Find where the given text appears and provide that cell's center as [X, Y] coordinate. 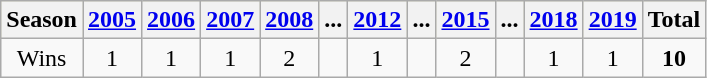
2006 [172, 20]
2019 [612, 20]
2015 [466, 20]
Season [42, 20]
2018 [554, 20]
2008 [290, 20]
2007 [230, 20]
2012 [378, 20]
10 [674, 58]
2005 [112, 20]
Wins [42, 58]
Total [674, 20]
